Identify which cell holds the provided text, then report its (x, y) central coordinate. 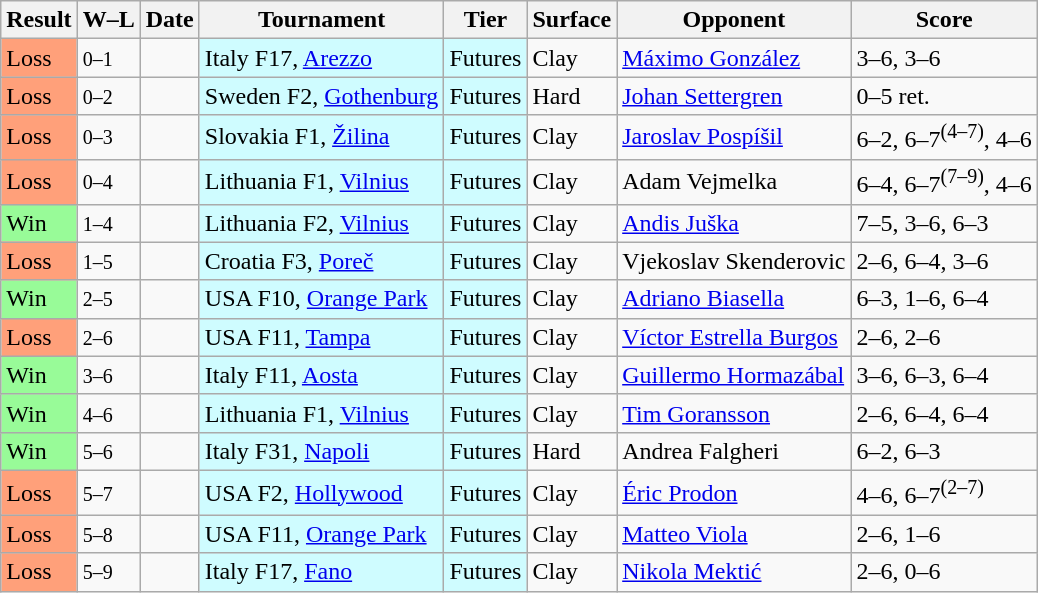
Adam Vejmelka (734, 182)
Adriano Biasella (734, 299)
Máximo González (734, 58)
Croatia F3, Poreč (322, 261)
5–6 (108, 451)
Jaroslav Pospíšil (734, 138)
6–4, 6–7(7–9), 4–6 (944, 182)
3–6, 3–6 (944, 58)
Vjekoslav Skenderovic (734, 261)
0–1 (108, 58)
USA F2, Hollywood (322, 492)
4–6, 6–7(2–7) (944, 492)
2–6, 1–6 (944, 534)
Italy F31, Napoli (322, 451)
6–3, 1–6, 6–4 (944, 299)
Italy F17, Arezzo (322, 58)
Slovakia F1, Žilina (322, 138)
1–4 (108, 223)
Johan Settergren (734, 96)
Result (39, 20)
Guillermo Hormazábal (734, 375)
2–6, 6–4, 3–6 (944, 261)
Matteo Viola (734, 534)
2–6 (108, 337)
USA F10, Orange Park (322, 299)
Víctor Estrella Burgos (734, 337)
3–6 (108, 375)
Opponent (734, 20)
0–5 ret. (944, 96)
USA F11, Tampa (322, 337)
2–6, 6–4, 6–4 (944, 413)
Nikola Mektić (734, 572)
USA F11, Orange Park (322, 534)
Sweden F2, Gothenburg (322, 96)
7–5, 3–6, 6–3 (944, 223)
2–6, 0–6 (944, 572)
Score (944, 20)
1–5 (108, 261)
5–7 (108, 492)
5–8 (108, 534)
Tier (486, 20)
Andis Juška (734, 223)
Tournament (322, 20)
0–4 (108, 182)
6–2, 6–7(4–7), 4–6 (944, 138)
6–2, 6–3 (944, 451)
Italy F17, Fano (322, 572)
Éric Prodon (734, 492)
W–L (108, 20)
3–6, 6–3, 6–4 (944, 375)
Date (170, 20)
Andrea Falgheri (734, 451)
Tim Goransson (734, 413)
2–6, 2–6 (944, 337)
Surface (572, 20)
4–6 (108, 413)
0–3 (108, 138)
Lithuania F2, Vilnius (322, 223)
0–2 (108, 96)
2–5 (108, 299)
Italy F11, Aosta (322, 375)
5–9 (108, 572)
